Scan for the cell matching the given text and deliver its (x, y) coordinate at center. 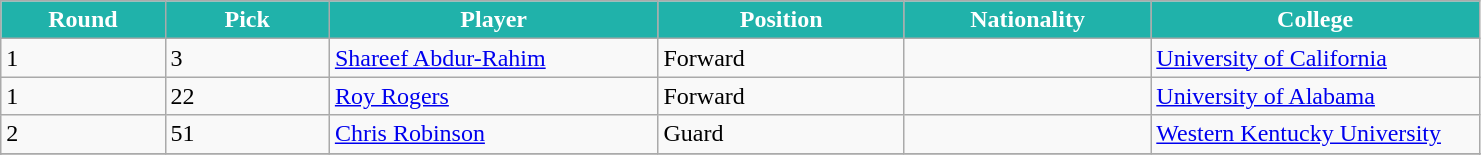
Round (83, 20)
51 (247, 134)
University of Alabama (1316, 96)
Position (781, 20)
2 (83, 134)
University of California (1316, 58)
Chris Robinson (494, 134)
3 (247, 58)
22 (247, 96)
College (1316, 20)
Roy Rogers (494, 96)
Western Kentucky University (1316, 134)
Nationality (1027, 20)
Player (494, 20)
Shareef Abdur-Rahim (494, 58)
Pick (247, 20)
Guard (781, 134)
